Find where the given text appears and provide that cell's center as (x, y) coordinate. 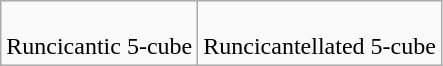
Runcicantellated 5-cube (320, 34)
Runcicantic 5-cube (100, 34)
